Output the (x, y) coordinate of the center of the cell containing the given text.  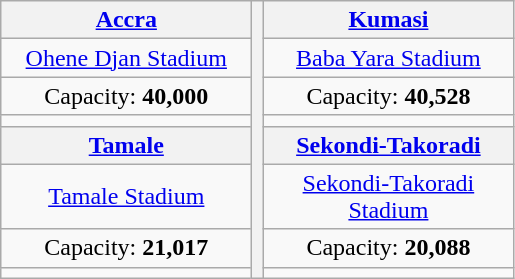
Accra (126, 20)
Capacity: 20,088 (388, 248)
Tamale Stadium (126, 196)
Sekondi-Takoradi (388, 145)
Kumasi (388, 20)
Tamale (126, 145)
Capacity: 40,000 (126, 96)
Ohene Djan Stadium (126, 58)
Capacity: 21,017 (126, 248)
Sekondi-Takoradi Stadium (388, 196)
Capacity: 40,528 (388, 96)
Baba Yara Stadium (388, 58)
